Output the [X, Y] coordinate of the center of the cell containing the given text.  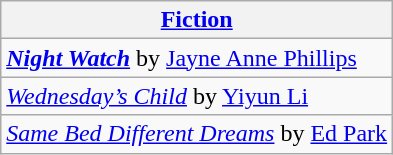
Wednesday’s Child by Yiyun Li [197, 96]
Same Bed Different Dreams by Ed Park [197, 134]
Fiction [197, 20]
Night Watch by Jayne Anne Phillips [197, 58]
